Return the (X, Y) coordinate for the center point of the cell that contains the specified text.  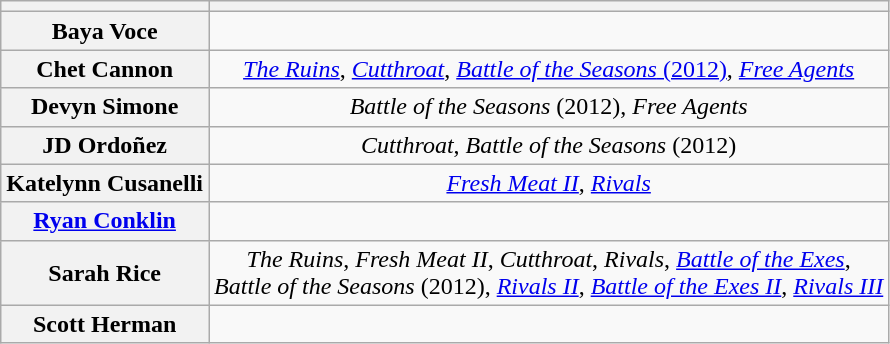
Chet Cannon (105, 69)
Devyn Simone (105, 107)
Ryan Conklin (105, 221)
JD Ordoñez (105, 145)
Fresh Meat II, Rivals (549, 183)
The Ruins, Cutthroat, Battle of the Seasons (2012), Free Agents (549, 69)
Sarah Rice (105, 272)
Baya Voce (105, 31)
Scott Herman (105, 324)
Battle of the Seasons (2012), Free Agents (549, 107)
The Ruins, Fresh Meat II, Cutthroat, Rivals, Battle of the Exes,Battle of the Seasons (2012), Rivals II, Battle of the Exes II, Rivals III (549, 272)
Cutthroat, Battle of the Seasons (2012) (549, 145)
Katelynn Cusanelli (105, 183)
